Return the [x, y] coordinate for the center point of the cell that contains the specified text.  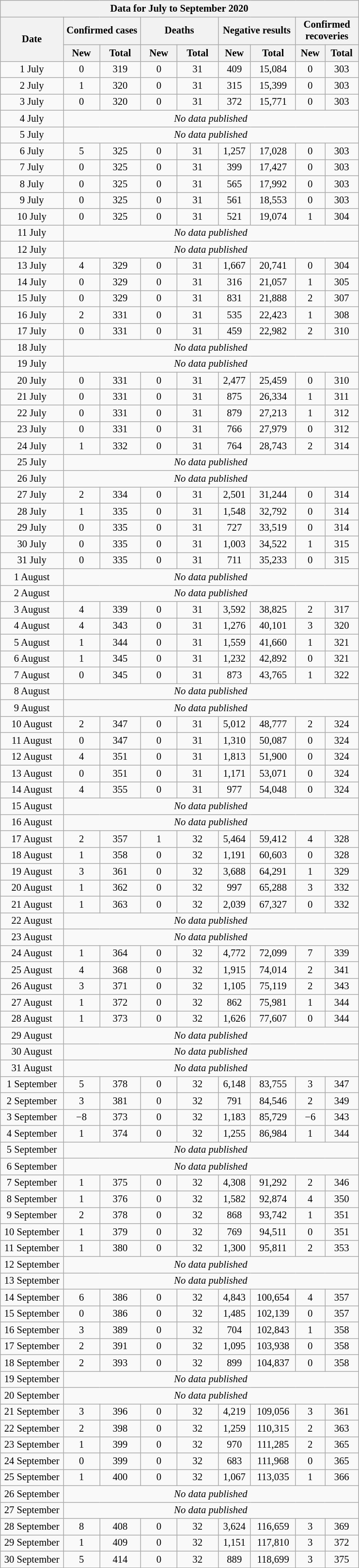
2,039 [234, 904]
118,699 [273, 1559]
−6 [310, 1117]
1,067 [234, 1477]
111,968 [273, 1461]
1,151 [234, 1543]
408 [120, 1527]
14 July [32, 282]
1,232 [234, 659]
364 [120, 953]
31,244 [273, 495]
317 [342, 610]
15 July [32, 298]
3 September [32, 1117]
1,310 [234, 741]
10 July [32, 217]
368 [120, 970]
307 [342, 298]
346 [342, 1183]
4 July [32, 118]
21,057 [273, 282]
19,074 [273, 217]
7 August [32, 675]
831 [234, 298]
42,892 [273, 659]
21 August [32, 904]
1,582 [234, 1199]
389 [120, 1330]
868 [234, 1215]
862 [234, 1003]
2 July [32, 86]
75,981 [273, 1003]
3,688 [234, 872]
1,626 [234, 1019]
84,546 [273, 1101]
18 July [32, 348]
116,659 [273, 1527]
54,048 [273, 790]
381 [120, 1101]
100,654 [273, 1297]
1,300 [234, 1248]
Negative results [257, 31]
398 [120, 1428]
17 September [32, 1346]
7 [310, 953]
15 August [32, 806]
20 September [32, 1396]
17,028 [273, 151]
24 August [32, 953]
791 [234, 1101]
1,183 [234, 1117]
1,105 [234, 986]
2,477 [234, 380]
95,811 [273, 1248]
29 August [32, 1035]
4,219 [234, 1412]
31 August [32, 1068]
23 August [32, 937]
10 September [32, 1232]
22 August [32, 921]
15 September [32, 1314]
15,771 [273, 102]
83,755 [273, 1084]
19 September [32, 1379]
1,257 [234, 151]
5 September [32, 1150]
4 August [32, 626]
72,099 [273, 953]
683 [234, 1461]
6,148 [234, 1084]
1 August [32, 577]
22,982 [273, 331]
4,772 [234, 953]
704 [234, 1330]
24 September [32, 1461]
43,765 [273, 675]
Confirmed recoveries [327, 31]
13 September [32, 1281]
86,984 [273, 1134]
22,423 [273, 315]
5 August [32, 642]
13 August [32, 773]
Confirmed cases [102, 31]
102,843 [273, 1330]
5 July [32, 135]
103,938 [273, 1346]
21 July [32, 397]
11 August [32, 741]
1,485 [234, 1314]
1,548 [234, 511]
8 September [32, 1199]
30 July [32, 544]
15,084 [273, 69]
2 September [32, 1101]
1,276 [234, 626]
31 July [32, 560]
Data for July to September 2020 [179, 8]
109,056 [273, 1412]
30 September [32, 1559]
3,624 [234, 1527]
113,035 [273, 1477]
50,087 [273, 741]
873 [234, 675]
308 [342, 315]
91,292 [273, 1183]
48,777 [273, 724]
353 [342, 1248]
1 September [32, 1084]
22 July [32, 413]
8 [81, 1527]
766 [234, 429]
29 September [32, 1543]
16 August [32, 822]
19 July [32, 364]
25 July [32, 462]
92,874 [273, 1199]
21 September [32, 1412]
21,888 [273, 298]
26 July [32, 479]
414 [120, 1559]
10 August [32, 724]
1,915 [234, 970]
341 [342, 970]
74,014 [273, 970]
53,071 [273, 773]
8 August [32, 691]
7 July [32, 167]
64,291 [273, 872]
334 [120, 495]
727 [234, 528]
29 July [32, 528]
16 July [32, 315]
12 September [32, 1265]
459 [234, 331]
3 August [32, 610]
355 [120, 790]
1,667 [234, 266]
111,285 [273, 1445]
4,308 [234, 1183]
889 [234, 1559]
27,979 [273, 429]
3,592 [234, 610]
28 September [32, 1527]
14 September [32, 1297]
27 August [32, 1003]
38,825 [273, 610]
16 September [32, 1330]
319 [120, 69]
104,837 [273, 1363]
94,511 [273, 1232]
25,459 [273, 380]
20,741 [273, 266]
32,792 [273, 511]
51,900 [273, 757]
23 July [32, 429]
27 September [32, 1510]
75,119 [273, 986]
19 August [32, 872]
369 [342, 1527]
379 [120, 1232]
879 [234, 413]
34,522 [273, 544]
17,992 [273, 184]
391 [120, 1346]
12 August [32, 757]
20 July [32, 380]
1,191 [234, 855]
6 July [32, 151]
60,603 [273, 855]
26 August [32, 986]
18 August [32, 855]
711 [234, 560]
40,101 [273, 626]
11 July [32, 233]
30 August [32, 1052]
5,464 [234, 839]
65,288 [273, 888]
26 September [32, 1494]
18 September [32, 1363]
17,427 [273, 167]
535 [234, 315]
Deaths [179, 31]
25 August [32, 970]
1,171 [234, 773]
316 [234, 282]
25 September [32, 1477]
−8 [81, 1117]
371 [120, 986]
85,729 [273, 1117]
977 [234, 790]
2 August [32, 593]
27,213 [273, 413]
9 September [32, 1215]
349 [342, 1101]
8 July [32, 184]
20 August [32, 888]
376 [120, 1199]
374 [120, 1134]
24 July [32, 446]
521 [234, 217]
59,412 [273, 839]
67,327 [273, 904]
1,003 [234, 544]
13 July [32, 266]
5,012 [234, 724]
565 [234, 184]
18,553 [273, 200]
14 August [32, 790]
27 July [32, 495]
28 August [32, 1019]
1,813 [234, 757]
400 [120, 1477]
93,742 [273, 1215]
26,334 [273, 397]
15,399 [273, 86]
33,519 [273, 528]
311 [342, 397]
9 July [32, 200]
4 September [32, 1134]
11 September [32, 1248]
17 August [32, 839]
764 [234, 446]
41,660 [273, 642]
9 August [32, 708]
362 [120, 888]
561 [234, 200]
7 September [32, 1183]
1 July [32, 69]
102,139 [273, 1314]
366 [342, 1477]
899 [234, 1363]
77,607 [273, 1019]
1,095 [234, 1346]
2,501 [234, 495]
3 July [32, 102]
322 [342, 675]
4,843 [234, 1297]
997 [234, 888]
769 [234, 1232]
350 [342, 1199]
6 [81, 1297]
117,810 [273, 1543]
1,255 [234, 1134]
6 September [32, 1166]
110,315 [273, 1428]
875 [234, 397]
23 September [32, 1445]
970 [234, 1445]
12 July [32, 249]
1,559 [234, 642]
28,743 [273, 446]
396 [120, 1412]
22 September [32, 1428]
380 [120, 1248]
28 July [32, 511]
6 August [32, 659]
393 [120, 1363]
1,259 [234, 1428]
Date [32, 39]
305 [342, 282]
35,233 [273, 560]
17 July [32, 331]
